From the cell containing the given text, extract its center point as (x, y) coordinate. 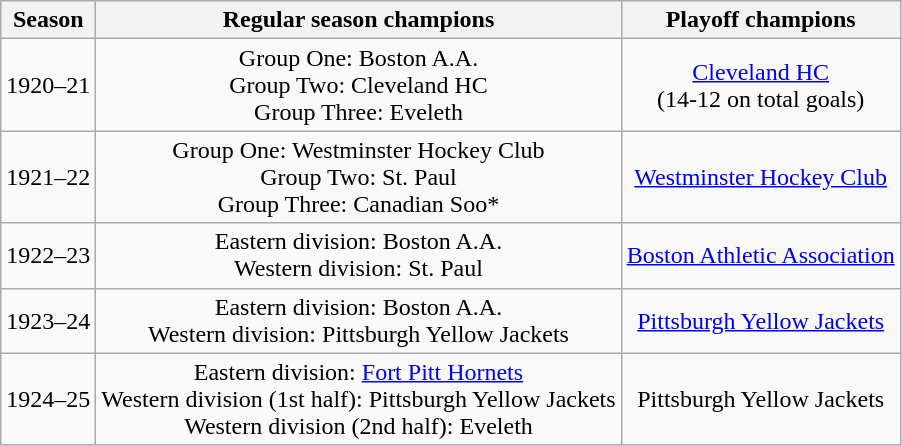
1921–22 (48, 177)
Eastern division: Fort Pitt HornetsWestern division (1st half): Pittsburgh Yellow JacketsWestern division (2nd half): Eveleth (358, 399)
Eastern division: Boston A.A.Western division: Pittsburgh Yellow Jackets (358, 320)
Group One: Westminster Hockey ClubGroup Two: St. PaulGroup Three: Canadian Soo* (358, 177)
1923–24 (48, 320)
Regular season champions (358, 20)
Group One: Boston A.A.Group Two: Cleveland HCGroup Three: Eveleth (358, 85)
1924–25 (48, 399)
1920–21 (48, 85)
Season (48, 20)
Westminster Hockey Club (760, 177)
1922–23 (48, 256)
Eastern division: Boston A.A.Western division: St. Paul (358, 256)
Boston Athletic Association (760, 256)
Playoff champions (760, 20)
Cleveland HC(14-12 on total goals) (760, 85)
